Detect which cell encompasses the target text, then output its [X, Y] center coordinate. 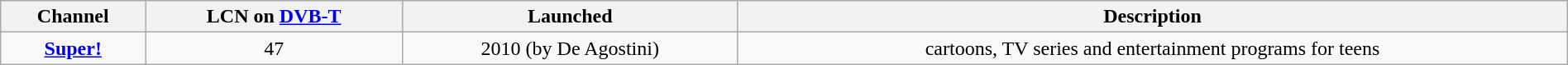
Description [1153, 17]
Channel [73, 17]
cartoons, TV series and entertainment programs for teens [1153, 48]
Super! [73, 48]
Launched [571, 17]
2010 (by De Agostini) [571, 48]
47 [275, 48]
LCN on DVB-T [275, 17]
